Scan for the cell matching the given text and deliver its (X, Y) coordinate at center. 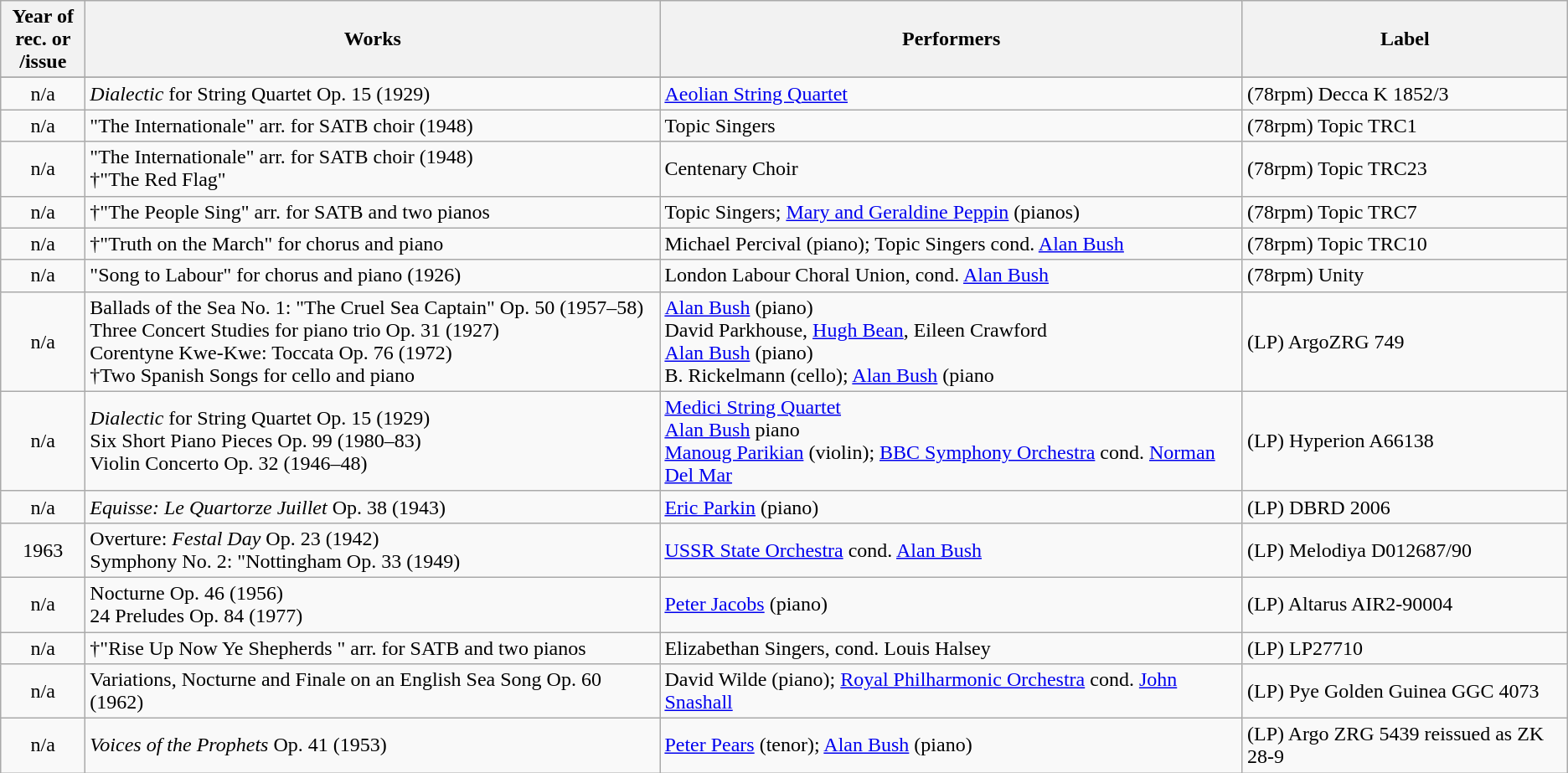
Nocturne Op. 46 (1956)24 Preludes Op. 84 (1977) (373, 605)
Peter Jacobs (piano) (952, 605)
(LP) ArgoZRG 749 (1405, 342)
(LP) Hyperion A66138 (1405, 441)
Eric Parkin (piano) (952, 507)
Medici String QuartetAlan Bush pianoManoug Parikian (violin); BBC Symphony Orchestra cond. Norman Del Mar (952, 441)
(78rpm) Topic TRC10 (1405, 244)
Works (373, 39)
Topic Singers (952, 126)
(78rpm) Unity (1405, 276)
Aeolian String Quartet (952, 94)
Dialectic for String Quartet Op. 15 (1929)Six Short Piano Pieces Op. 99 (1980–83)Violin Concerto Op. 32 (1946–48) (373, 441)
†"The People Sing" arr. for SATB and two pianos (373, 212)
Topic Singers; Mary and Geraldine Peppin (pianos) (952, 212)
(78rpm) Decca K 1852/3 (1405, 94)
Centenary Choir (952, 169)
(LP) Altarus AIR2-90004 (1405, 605)
Performers (952, 39)
Dialectic for String Quartet Op. 15 (1929) (373, 94)
†"Truth on the March" for chorus and piano (373, 244)
(LP) Pye Golden Guinea GGC 4073 (1405, 692)
Elizabethan Singers, cond. Louis Halsey (952, 647)
"The Internationale" arr. for SATB choir (1948) (373, 126)
Year of rec. or /issue (44, 39)
1963 (44, 549)
(78rpm) Topic TRC7 (1405, 212)
(LP) LP27710 (1405, 647)
Equisse: Le Quartorze Juillet Op. 38 (1943) (373, 507)
(78rpm) Topic TRC23 (1405, 169)
†"Rise Up Now Ye Shepherds " arr. for SATB and two pianos (373, 647)
"The Internationale" arr. for SATB choir (1948)†"The Red Flag" (373, 169)
London Labour Choral Union, cond. Alan Bush (952, 276)
David Wilde (piano); Royal Philharmonic Orchestra cond. John Snashall (952, 692)
(LP) Argo ZRG 5439 reissued as ZK 28-9 (1405, 745)
(LP) DBRD 2006 (1405, 507)
Alan Bush (piano)David Parkhouse, Hugh Bean, Eileen Crawford Alan Bush (piano)B. Rickelmann (cello); Alan Bush (piano (952, 342)
Peter Pears (tenor); Alan Bush (piano) (952, 745)
"Song to Labour" for chorus and piano (1926) (373, 276)
Voices of the Prophets Op. 41 (1953) (373, 745)
(LP) Melodiya D012687/90 (1405, 549)
Variations, Nocturne and Finale on an English Sea Song Op. 60 (1962) (373, 692)
USSR State Orchestra cond. Alan Bush (952, 549)
(78rpm) Topic TRC1 (1405, 126)
Overture: Festal Day Op. 23 (1942)Symphony No. 2: "Nottingham Op. 33 (1949) (373, 549)
Michael Percival (piano); Topic Singers cond. Alan Bush (952, 244)
Label (1405, 39)
